Extract the [X, Y] coordinate from the center of the cell holding the provided text.  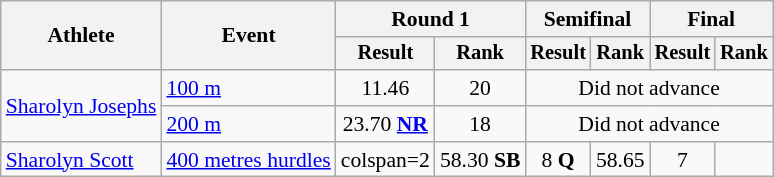
23.70 NR [386, 124]
Final [712, 19]
11.46 [386, 88]
100 m [248, 88]
Semifinal [587, 19]
Round 1 [431, 19]
Event [248, 36]
Sharolyn Josephs [82, 106]
200 m [248, 124]
Athlete [82, 36]
20 [480, 88]
18 [480, 124]
